Output the (x, y) coordinate of the center of the cell containing the given text.  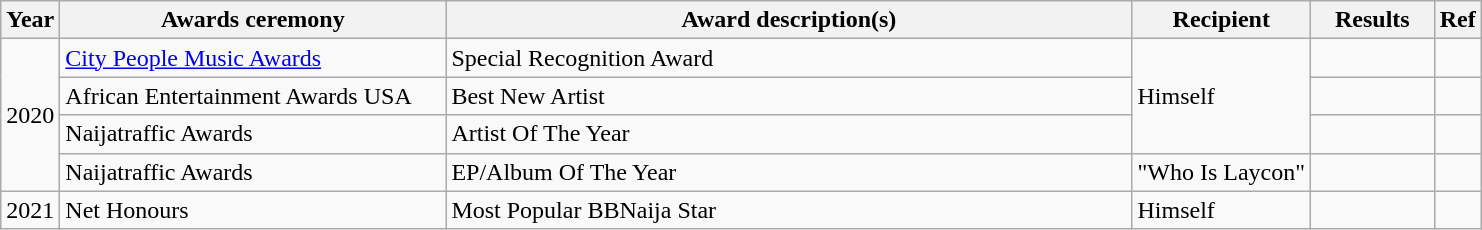
Special Recognition Award (789, 58)
Artist Of The Year (789, 134)
2021 (30, 210)
Ref (1458, 20)
Year (30, 20)
City People Music Awards (253, 58)
Award description(s) (789, 20)
African Entertainment Awards USA (253, 96)
Recipient (1222, 20)
Net Honours (253, 210)
Best New Artist (789, 96)
"Who Is Laycon" (1222, 172)
EP/Album Of The Year (789, 172)
2020 (30, 115)
Awards ceremony (253, 20)
Results (1373, 20)
Most Popular BBNaija Star (789, 210)
